Pinpoint the cell where the given text exists, returning its [X, Y] midpoint coordinate. 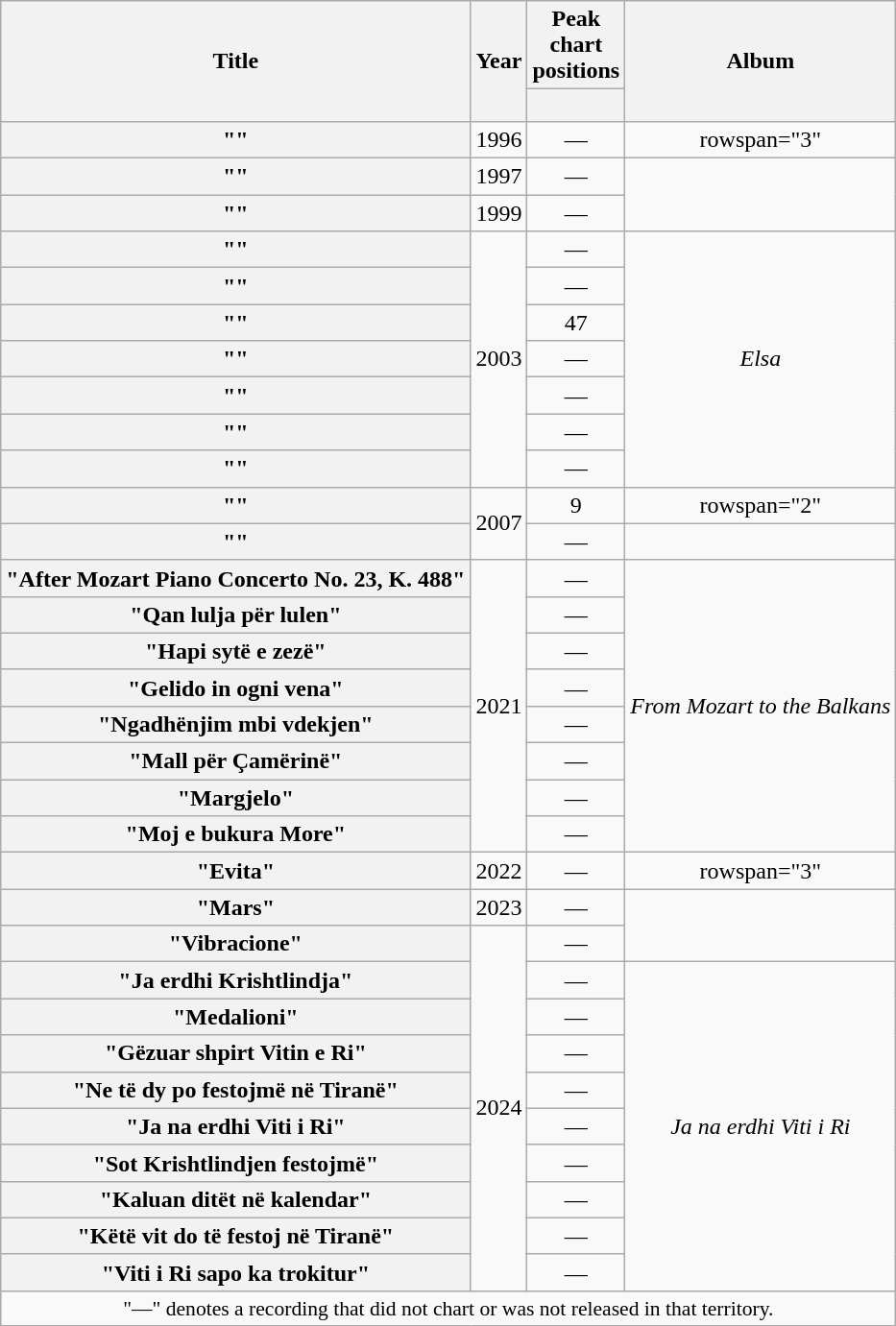
"Vibracione" [236, 944]
1996 [499, 139]
1999 [499, 213]
Year [499, 61]
1997 [499, 177]
"Ngadhënjim mbi vdekjen" [236, 724]
2022 [499, 871]
2024 [499, 1108]
"Qan lulja për lulen" [236, 615]
"Mars" [236, 907]
47 [576, 323]
2021 [499, 706]
"Sot Krishtlindjen festojmë" [236, 1163]
From Mozart to the Balkans [761, 706]
"Medalioni" [236, 1017]
9 [576, 505]
Peakchartpositions [576, 45]
"Hapi sytë e zezë" [236, 651]
"Evita" [236, 871]
Elsa [761, 359]
2023 [499, 907]
"—" denotes a recording that did not chart or was not released in that territory. [448, 1308]
"Ne të dy po festojmë në Tiranë" [236, 1090]
"Gelido in ogni vena" [236, 687]
"Mall për Çamërinë" [236, 761]
"After Mozart Piano Concerto No. 23, K. 488" [236, 578]
"Ja erdhi Krishtlindja" [236, 980]
"Këtë vit do të festoj në Tiranë" [236, 1236]
"Kaluan ditët në kalendar" [236, 1199]
"Gëzuar shpirt Vitin e Ri" [236, 1053]
"Moj e bukura More" [236, 834]
Album [761, 61]
"Viti i Ri sapo ka trokitur" [236, 1272]
Title [236, 61]
"Margjelo" [236, 798]
Ja na erdhi Viti i Ri [761, 1127]
2007 [499, 523]
rowspan="2" [761, 505]
2003 [499, 359]
"Ja na erdhi Viti i Ri" [236, 1126]
